Pinpoint the cell where the given text exists, returning its (x, y) midpoint coordinate. 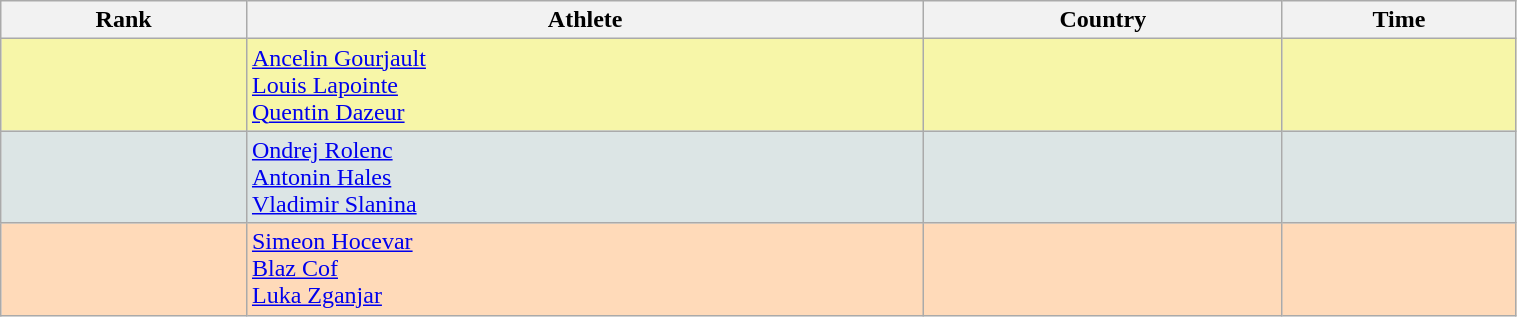
Simeon HocevarBlaz CofLuka Zganjar (584, 269)
Athlete (584, 20)
Country (1103, 20)
Rank (124, 20)
Ondrej RolencAntonin HalesVladimir Slanina (584, 177)
Time (1399, 20)
Ancelin GourjaultLouis LapointeQuentin Dazeur (584, 85)
